Provide the (X, Y) coordinate of the cell's center where the given text is located.  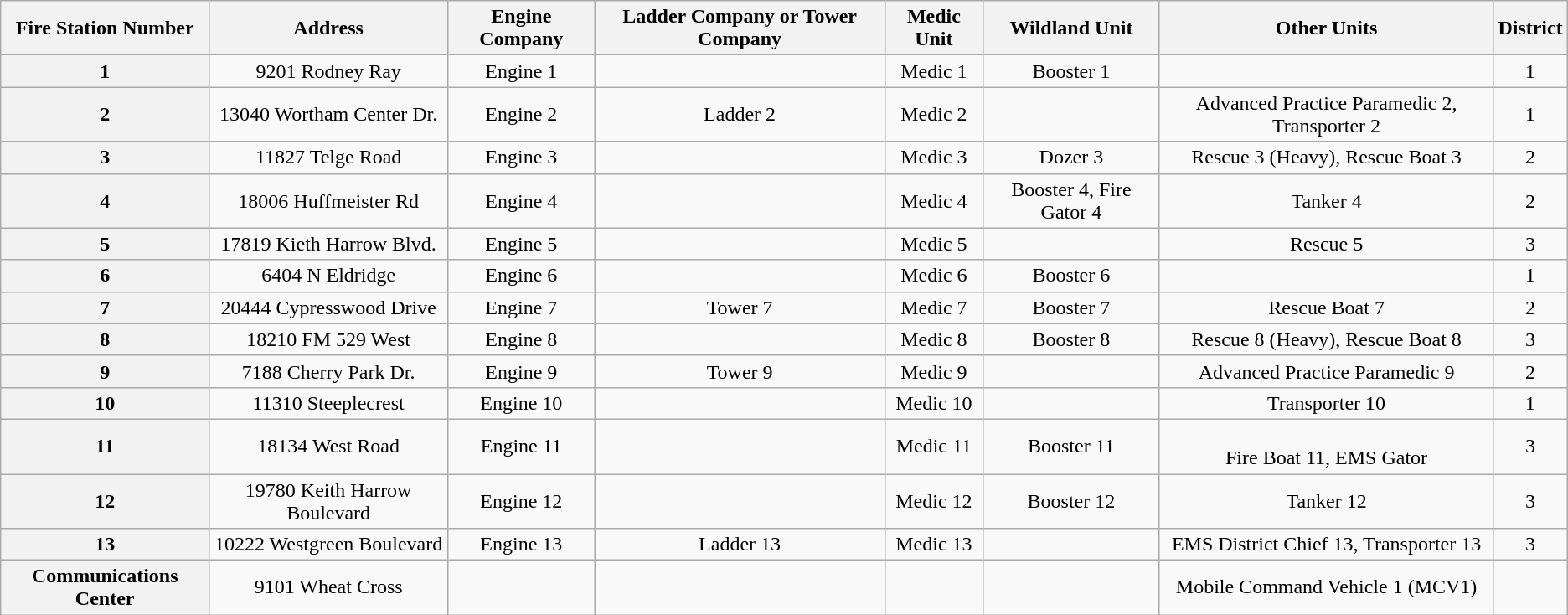
Medic 7 (933, 307)
9 (106, 371)
Communications Center (106, 588)
Booster 11 (1072, 446)
9201 Rodney Ray (328, 71)
18134 West Road (328, 446)
Fire Station Number (106, 28)
Engine 7 (521, 307)
Booster 12 (1072, 501)
11827 Telge Road (328, 158)
Medic 10 (933, 403)
8 (106, 339)
Booster 6 (1072, 276)
Rescue 5 (1327, 244)
Rescue 8 (Heavy), Rescue Boat 8 (1327, 339)
Engine 8 (521, 339)
10 (106, 403)
Engine 5 (521, 244)
Engine 3 (521, 158)
Ladder 2 (740, 114)
Ladder 13 (740, 545)
Dozer 3 (1072, 158)
Medic 1 (933, 71)
Engine 11 (521, 446)
Tower 9 (740, 371)
Engine 4 (521, 201)
Advanced Practice Paramedic 2, Transporter 2 (1327, 114)
Wildland Unit (1072, 28)
6 (106, 276)
Tanker 12 (1327, 501)
Medic 11 (933, 446)
17819 Kieth Harrow Blvd. (328, 244)
Engine 6 (521, 276)
Medic 8 (933, 339)
Advanced Practice Paramedic 9 (1327, 371)
Medic 4 (933, 201)
Booster 7 (1072, 307)
Medic Unit (933, 28)
Ladder Company or Tower Company (740, 28)
Engine 9 (521, 371)
11310 Steeplecrest (328, 403)
12 (106, 501)
18210 FM 529 West (328, 339)
Other Units (1327, 28)
Engine 1 (521, 71)
19780 Keith Harrow Boulevard (328, 501)
7 (106, 307)
Rescue 3 (Heavy), Rescue Boat 3 (1327, 158)
9101 Wheat Cross (328, 588)
Fire Boat 11, EMS Gator (1327, 446)
13 (106, 545)
Medic 5 (933, 244)
Tower 7 (740, 307)
6404 N Eldridge (328, 276)
10222 Westgreen Boulevard (328, 545)
Rescue Boat 7 (1327, 307)
11 (106, 446)
Engine 10 (521, 403)
5 (106, 244)
Address (328, 28)
18006 Huffmeister Rd (328, 201)
Medic 6 (933, 276)
Booster 1 (1072, 71)
Engine Company (521, 28)
Mobile Command Vehicle 1 (MCV1) (1327, 588)
Medic 2 (933, 114)
Booster 4, Fire Gator 4 (1072, 201)
Booster 8 (1072, 339)
13040 Wortham Center Dr. (328, 114)
20444 Cypresswood Drive (328, 307)
Medic 9 (933, 371)
Engine 13 (521, 545)
EMS District Chief 13, Transporter 13 (1327, 545)
Medic 12 (933, 501)
Engine 12 (521, 501)
7188 Cherry Park Dr. (328, 371)
Medic 13 (933, 545)
Engine 2 (521, 114)
Medic 3 (933, 158)
District (1530, 28)
Tanker 4 (1327, 201)
Transporter 10 (1327, 403)
4 (106, 201)
